Identify which cell holds the provided text, then report its (x, y) central coordinate. 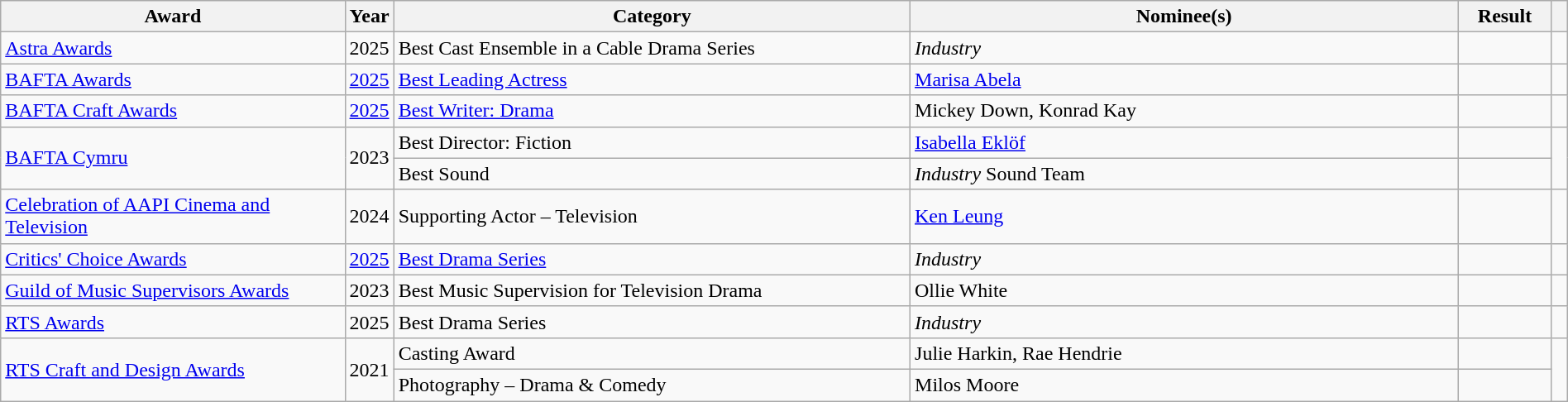
Result (1505, 17)
2024 (369, 217)
Critics' Choice Awards (173, 259)
Guild of Music Supervisors Awards (173, 290)
Best Writer: Drama (652, 111)
Julie Harkin, Rae Hendrie (1184, 353)
Supporting Actor – Television (652, 217)
Best Director: Fiction (652, 142)
Category (652, 17)
RTS Awards (173, 322)
Best Cast Ensemble in a Cable Drama Series (652, 48)
Award (173, 17)
2021 (369, 369)
Marisa Abela (1184, 79)
Mickey Down, Konrad Kay (1184, 111)
Best Music Supervision for Television Drama (652, 290)
BAFTA Awards (173, 79)
Best Leading Actress (652, 79)
Best Sound (652, 174)
Ollie White (1184, 290)
Ken Leung (1184, 217)
Celebration of AAPI Cinema and Television (173, 217)
Photography – Drama & Comedy (652, 385)
Milos Moore (1184, 385)
BAFTA Cymru (173, 158)
BAFTA Craft Awards (173, 111)
RTS Craft and Design Awards (173, 369)
Astra Awards (173, 48)
Nominee(s) (1184, 17)
Casting Award (652, 353)
Industry Sound Team (1184, 174)
Year (369, 17)
Isabella Eklöf (1184, 142)
